From the cell containing the given text, extract its center point as (x, y) coordinate. 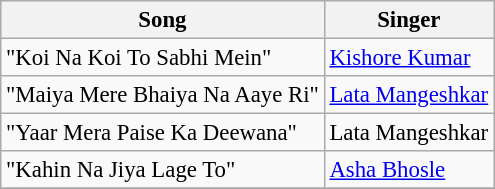
Singer (408, 20)
Song (162, 20)
"Maiya Mere Bhaiya Na Aaye Ri" (162, 95)
Asha Bhosle (408, 170)
"Yaar Mera Paise Ka Deewana" (162, 133)
"Kahin Na Jiya Lage To" (162, 170)
Kishore Kumar (408, 58)
"Koi Na Koi To Sabhi Mein" (162, 58)
